Detect which cell encompasses the target text, then output its [x, y] center coordinate. 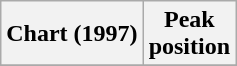
Peakposition [189, 34]
Chart (1997) [72, 34]
